Locate the cell with the specified text and output its (x, y) center coordinate. 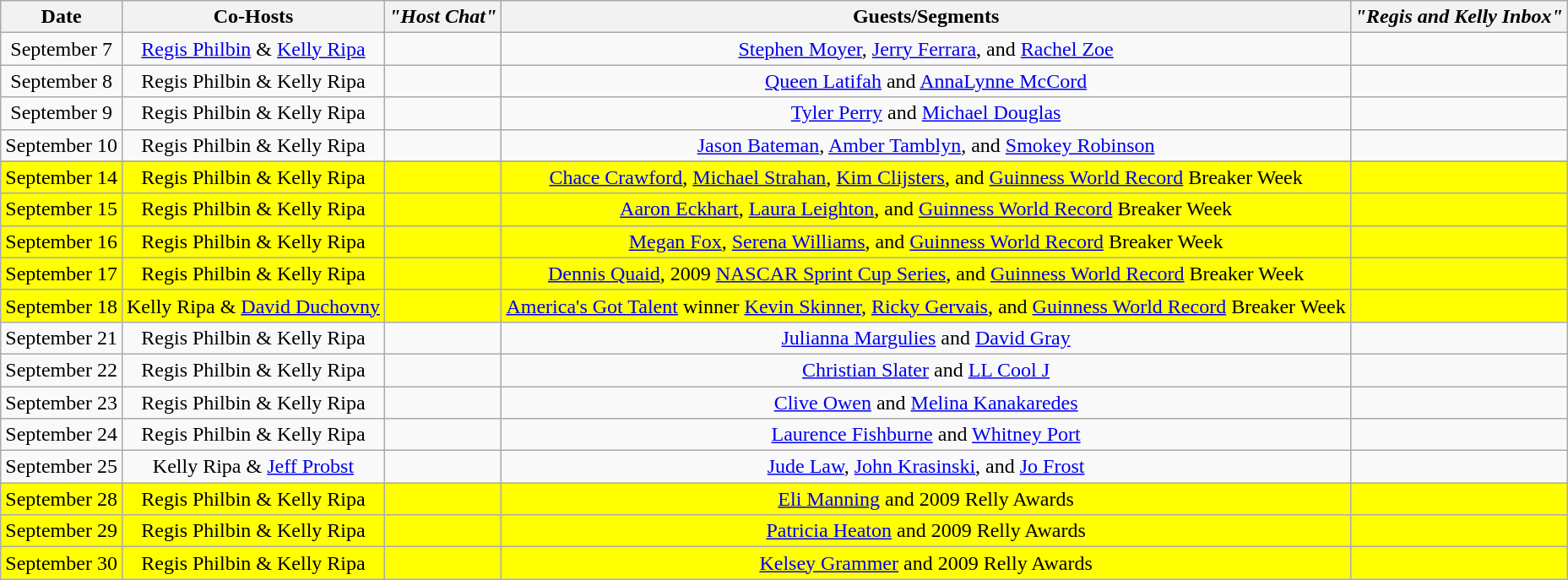
Christian Slater and LL Cool J (925, 370)
Guests/Segments (925, 17)
Queen Latifah and AnnaLynne McCord (925, 81)
September 24 (62, 435)
Kelly Ripa & David Duchovny (253, 306)
Laurence Fishburne and Whitney Port (925, 435)
September 16 (62, 241)
Kelly Ripa & Jeff Probst (253, 467)
September 17 (62, 274)
September 23 (62, 403)
September 25 (62, 467)
Tyler Perry and Michael Douglas (925, 113)
Julianna Margulies and David Gray (925, 338)
September 29 (62, 531)
Jude Law, John Krasinski, and Jo Frost (925, 467)
Kelsey Grammer and 2009 Relly Awards (925, 563)
Co-Hosts (253, 17)
Dennis Quaid, 2009 NASCAR Sprint Cup Series, and Guinness World Record Breaker Week (925, 274)
September 10 (62, 145)
"Regis and Kelly Inbox" (1459, 17)
September 15 (62, 209)
September 28 (62, 499)
September 30 (62, 563)
Stephen Moyer, Jerry Ferrara, and Rachel Zoe (925, 49)
Megan Fox, Serena Williams, and Guinness World Record Breaker Week (925, 241)
September 22 (62, 370)
America's Got Talent winner Kevin Skinner, Ricky Gervais, and Guinness World Record Breaker Week (925, 306)
September 7 (62, 49)
September 9 (62, 113)
Aaron Eckhart, Laura Leighton, and Guinness World Record Breaker Week (925, 209)
Date (62, 17)
September 14 (62, 177)
September 21 (62, 338)
Patricia Heaton and 2009 Relly Awards (925, 531)
Jason Bateman, Amber Tamblyn, and Smokey Robinson (925, 145)
Clive Owen and Melina Kanakaredes (925, 403)
"Host Chat" (442, 17)
September 8 (62, 81)
Chace Crawford, Michael Strahan, Kim Clijsters, and Guinness World Record Breaker Week (925, 177)
Eli Manning and 2009 Relly Awards (925, 499)
September 18 (62, 306)
